Determine the [X, Y] coordinate at the center of the cell enclosing the given text.  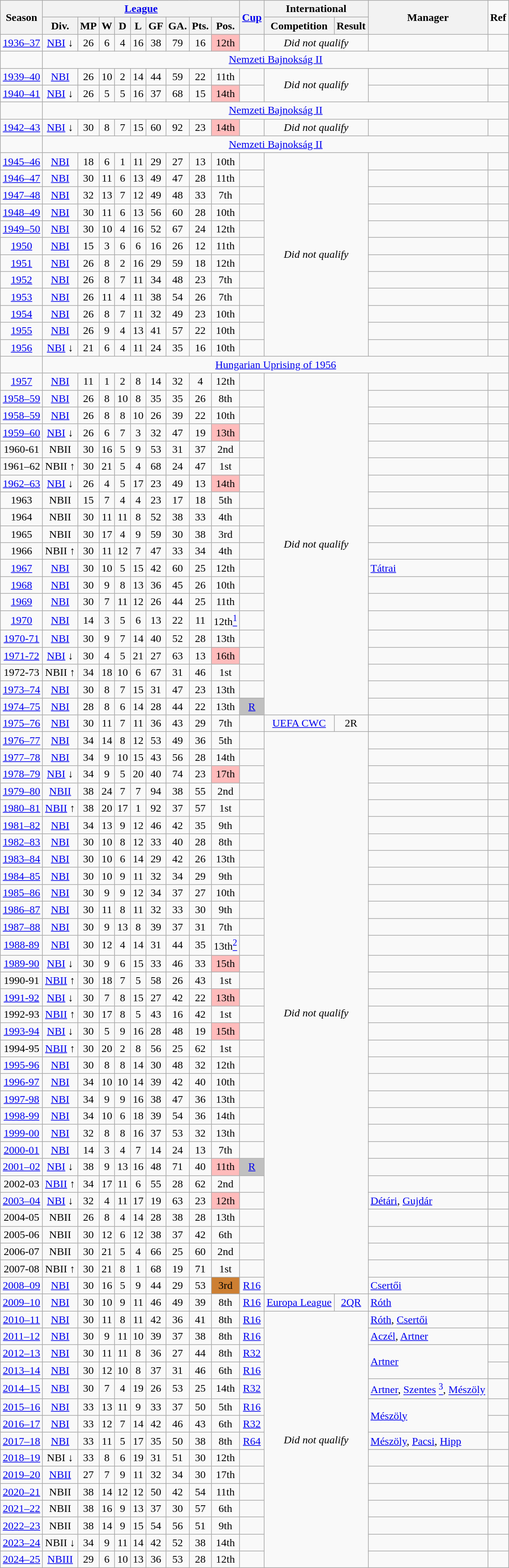
1948–49 [21, 212]
1992-93 [21, 1014]
2018–19 [21, 1458]
1957 [21, 382]
Div. [60, 26]
1951 [21, 263]
2007-08 [21, 1268]
1996-97 [21, 1082]
2004-05 [21, 1218]
Season [21, 17]
2002-03 [21, 1184]
2024–25 [21, 1560]
1999-00 [21, 1133]
1970-71 [21, 639]
1989-90 [21, 963]
1997-98 [21, 1099]
Mészöly, Pacsi, Hipp [428, 1441]
1995-96 [21, 1065]
Mészöly [428, 1415]
79 [177, 43]
94 [156, 791]
D [123, 26]
2020–21 [21, 1492]
League [141, 9]
66 [156, 1251]
Artner, Szentes 3, Mészöly [428, 1389]
13th2 [225, 946]
1982–83 [21, 842]
NBII ↓ [60, 1543]
1946–47 [21, 178]
1981–82 [21, 825]
2008–09 [21, 1285]
1945–46 [21, 161]
1978–79 [21, 774]
Hungarian Uprising of 1956 [276, 365]
1984–85 [21, 876]
1993-94 [21, 1031]
Róth [428, 1302]
16th [225, 656]
1976–77 [21, 740]
2000-01 [21, 1150]
1990-91 [21, 980]
NBIII [60, 1560]
1950 [21, 246]
GF [156, 26]
1954 [21, 314]
Artner [428, 1362]
1979–80 [21, 791]
Result [351, 26]
2012–13 [21, 1353]
1955 [21, 331]
2014–15 [21, 1389]
International [316, 9]
1970 [21, 621]
1949–50 [21, 229]
1980–81 [21, 808]
2005-06 [21, 1235]
2009–10 [21, 1302]
1975–76 [21, 723]
2010–11 [21, 1320]
1977–78 [21, 757]
1971-72 [21, 656]
1964 [21, 517]
1998-99 [21, 1116]
2001–02 [21, 1167]
Pos. [225, 26]
1947–48 [21, 195]
2021–22 [21, 1509]
1939–40 [21, 77]
1960-61 [21, 449]
1972-73 [21, 673]
1966 [21, 551]
1956 [21, 348]
1985–86 [21, 893]
1987–88 [21, 927]
Aczél, Artner [428, 1336]
R64 [252, 1441]
1973–74 [21, 690]
L [138, 26]
1983–84 [21, 859]
45 [177, 585]
1986–87 [21, 910]
W [107, 26]
1988-89 [21, 946]
1959–60 [21, 432]
2QR [351, 1302]
2022–23 [21, 1526]
1963 [21, 500]
58 [156, 980]
2023–24 [21, 1543]
2016–17 [21, 1424]
2R [351, 723]
2019–20 [21, 1475]
1967 [21, 568]
2013–14 [21, 1370]
GA. [177, 26]
1936–37 [21, 43]
Cup [252, 17]
2017–18 [21, 1441]
Europa League [299, 1302]
Détári, Gujdár [428, 1201]
1962–63 [21, 483]
1968 [21, 585]
2003–04 [21, 1201]
Tátrai [428, 568]
1974–75 [21, 707]
1994-95 [21, 1048]
1965 [21, 534]
UEFA CWC [299, 723]
1942–43 [21, 127]
Ref [498, 17]
2011–12 [21, 1336]
74 [177, 774]
1953 [21, 297]
1969 [21, 602]
Competition [299, 26]
Pts. [200, 26]
12th1 [225, 621]
2006-07 [21, 1251]
1961–62 [21, 466]
1940–41 [21, 93]
Róth, Csertői [428, 1320]
MP [88, 26]
1991-92 [21, 997]
2015–16 [21, 1407]
1952 [21, 280]
Csertői [428, 1285]
Manager [428, 17]
